Extract the [X, Y] coordinate from the center of the cell holding the provided text.  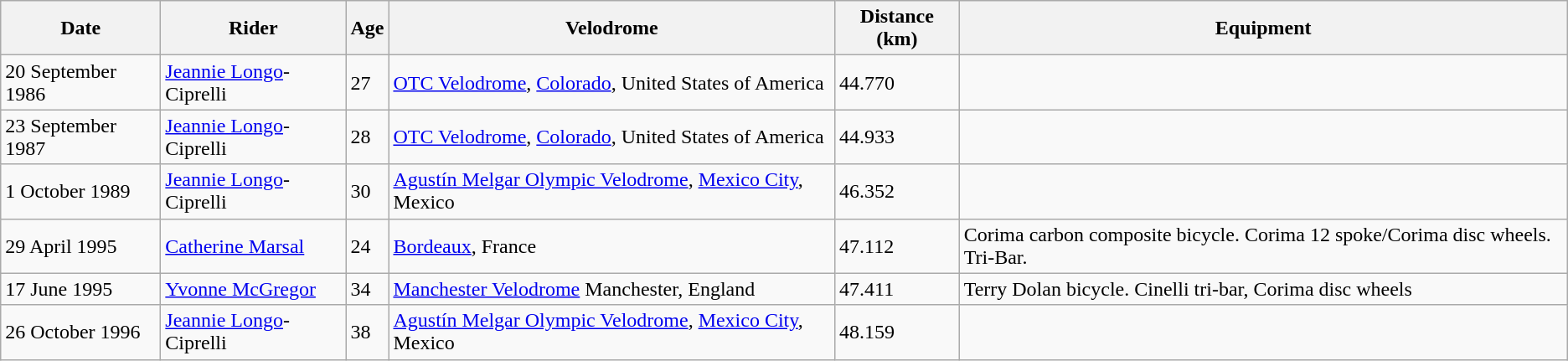
Date [80, 28]
Yvonne McGregor [253, 289]
38 [367, 332]
Velodrome [611, 28]
17 June 1995 [80, 289]
24 [367, 246]
1 October 1989 [80, 191]
46.352 [898, 191]
Corima carbon composite bicycle. Corima 12 spoke/Corima disc wheels. Tri-Bar. [1263, 246]
Manchester Velodrome Manchester, England [611, 289]
34 [367, 289]
Bordeaux, France [611, 246]
29 April 1995 [80, 246]
47.411 [898, 289]
44.933 [898, 137]
44.770 [898, 82]
28 [367, 137]
26 October 1996 [80, 332]
30 [367, 191]
Catherine Marsal [253, 246]
20 September 1986 [80, 82]
Age [367, 28]
Equipment [1263, 28]
Distance (km) [898, 28]
23 September 1987 [80, 137]
Terry Dolan bicycle. Cinelli tri-bar, Corima disc wheels [1263, 289]
Rider [253, 28]
27 [367, 82]
47.112 [898, 246]
48.159 [898, 332]
